Identify which cell holds the provided text, then report its (X, Y) central coordinate. 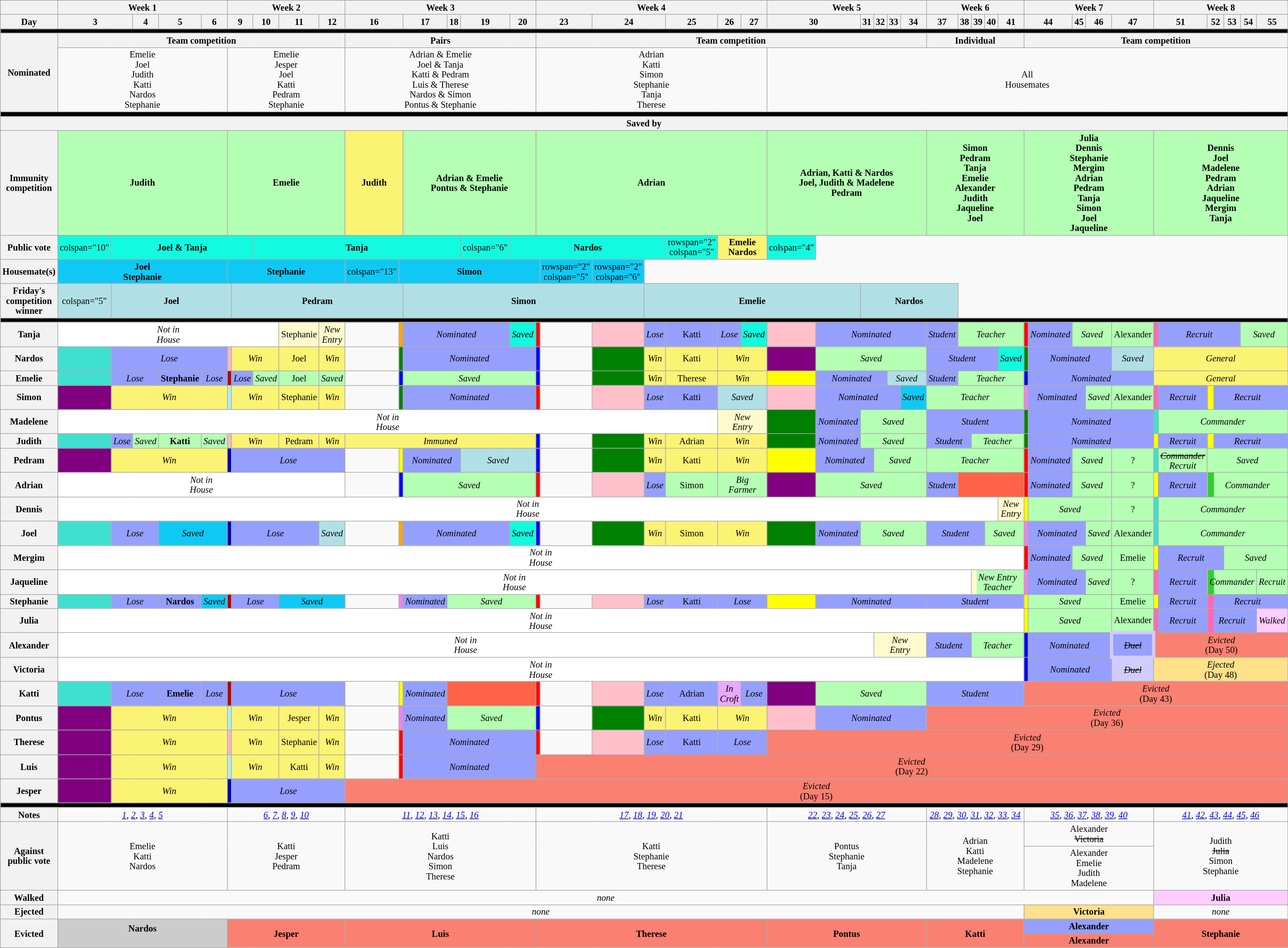
19 (485, 21)
47 (1133, 21)
Againstpublic vote (29, 856)
JoelStephanie (142, 271)
Notes (29, 814)
KattiLuisNardosSimonTherese (440, 856)
Week 7 (1089, 7)
Evicted(Day 22) (912, 766)
30 (814, 21)
34 (913, 21)
55 (1272, 21)
Week 1 (142, 7)
DennisJoelMadelenePedramAdrianJaquelineMergimTanja (1221, 182)
AlexanderEmelieJudithMadelene (1089, 868)
6 (214, 21)
52 (1215, 21)
AlexanderVictoria (1089, 834)
JudithJuliaSimonStephanie (1221, 856)
Ejected(Day 48) (1221, 669)
Day (29, 21)
EmelieJoelJudithKattiNardosStephanie (142, 79)
Week 4 (651, 7)
5 (180, 21)
Adrian, Katti & NardosJoel, Judith & MadelenePedram (847, 182)
colspan="6" (485, 247)
16 (374, 21)
BigFarmer (742, 484)
20 (523, 21)
AdrianKattiMadeleneStephanie (975, 856)
18 (454, 21)
colspan="4" (792, 247)
17, 18, 19, 20, 21 (651, 814)
EmelieKattiNardos (142, 856)
EmelieJesperJoelKattiPedramStephanie (287, 79)
1, 2, 3, 4, 5 (142, 814)
PontusStephanieTanja (847, 856)
23 (564, 21)
Week 8 (1221, 7)
JuliaDennisStephanieMergimAdrianPedramTanjaSimonJoelJaqueline (1089, 182)
Pairs (440, 40)
11, 12, 13, 14, 15, 16 (440, 814)
41, 42, 43, 44, 45, 46 (1221, 814)
4 (146, 21)
Friday's competitionwinner (29, 301)
46 (1099, 21)
24 (629, 21)
Week 5 (847, 7)
Madelene (29, 422)
Individual (975, 40)
9 (240, 21)
rowspan="2" colspan="6" (618, 271)
10 (266, 21)
11 (299, 21)
17 (425, 21)
colspan="13" (372, 271)
Housemate(s) (29, 271)
33 (894, 21)
45 (1079, 21)
40 (991, 21)
colspan="10" (84, 247)
32 (880, 21)
EmelieNardos (742, 247)
37 (942, 21)
Week 2 (287, 7)
Adrian & EmeliePontus & Stephanie (469, 182)
12 (332, 21)
Immunitycompetition (29, 182)
53 (1232, 21)
Evicted(Day 36) (1107, 717)
Mergim (29, 557)
CommanderRecruit (1182, 460)
26 (729, 21)
SimonPedramTanjaEmelieAlexanderJudithJaquelineJoel (975, 182)
In Croft (729, 693)
Saved by (644, 123)
Adrian & EmelieJoel & TanjaKatti & PedramLuis & ThereseNardos & SimonPontus & Stephanie (440, 79)
AdrianKattiSimonStephanieTanjaTherese (651, 79)
Public vote (29, 247)
54 (1248, 21)
6, 7, 8, 9, 10 (287, 814)
25 (692, 21)
Evicted(Day 29) (1028, 742)
44 (1048, 21)
Week 3 (440, 7)
31 (867, 21)
41 (1011, 21)
Dennis (29, 509)
28, 29, 30, 31, 32, 33, 34 (975, 814)
Ejected (29, 912)
38 (964, 21)
Evicted(Day 50) (1221, 644)
Evicted(Day 43) (1156, 693)
Week 6 (975, 7)
Joel & Tanja (183, 247)
22, 23, 24, 25, 26, 27 (847, 814)
KattiJesperPedram (287, 856)
35, 36, 37, 38, 39, 40 (1089, 814)
51 (1181, 21)
Immuned (440, 441)
colspan="5" (84, 301)
Jaqueline (29, 582)
39 (978, 21)
27 (754, 21)
Evicted (29, 933)
Evicted(Day 15) (817, 790)
KattiStephanieTherese (651, 856)
AllHousemates (1028, 79)
New EntryTeacher (997, 582)
3 (95, 21)
